Capture the cell that displays the provided text and extract its (X, Y) central coordinate. 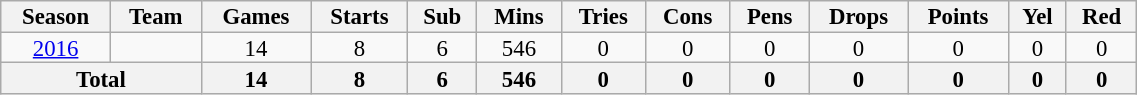
Cons (688, 16)
Season (56, 16)
2016 (56, 48)
Total (101, 78)
Points (958, 16)
Games (256, 16)
Yel (1037, 16)
Pens (770, 16)
Red (1101, 16)
Mins (520, 16)
Sub (442, 16)
Tries (603, 16)
Starts (360, 16)
Drops (858, 16)
Team (156, 16)
